From the cell containing the given text, extract its center point as [x, y] coordinate. 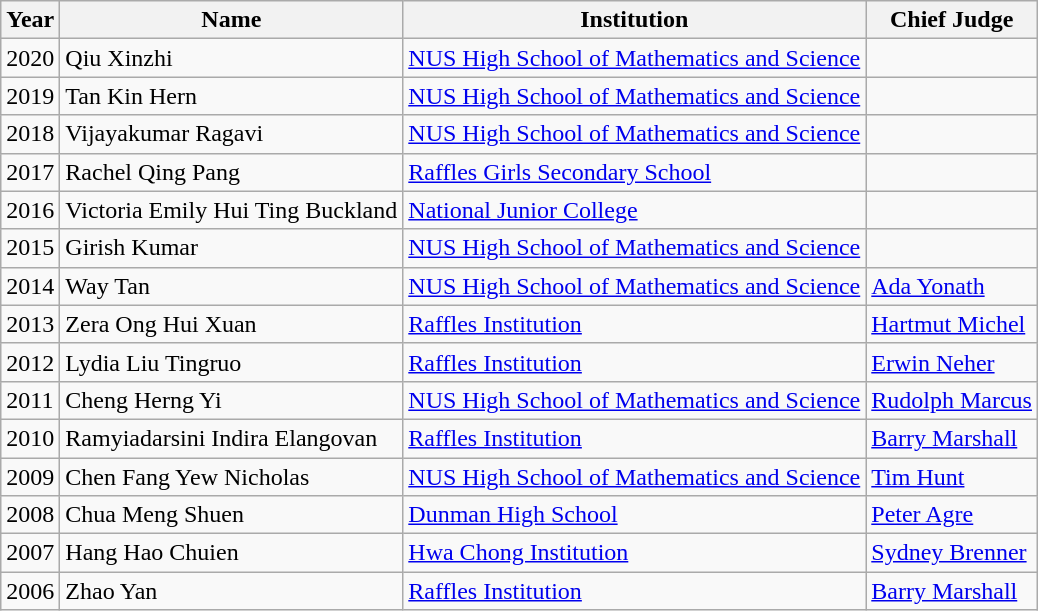
2013 [30, 324]
Sydney Brenner [952, 553]
2008 [30, 515]
2020 [30, 58]
Zhao Yan [232, 591]
Peter Agre [952, 515]
2018 [30, 134]
Girish Kumar [232, 248]
Hang Hao Chuien [232, 553]
Qiu Xinzhi [232, 58]
2006 [30, 591]
Name [232, 20]
2016 [30, 210]
2010 [30, 438]
2012 [30, 362]
Raffles Girls Secondary School [634, 172]
2014 [30, 286]
Tim Hunt [952, 477]
2011 [30, 400]
Zera Ong Hui Xuan [232, 324]
National Junior College [634, 210]
Ramyiadarsini Indira Elangovan [232, 438]
2007 [30, 553]
2015 [30, 248]
Hartmut Michel [952, 324]
Chen Fang Yew Nicholas [232, 477]
Victoria Emily Hui Ting Buckland [232, 210]
Ada Yonath [952, 286]
Lydia Liu Tingruo [232, 362]
Year [30, 20]
Erwin Neher [952, 362]
Tan Kin Hern [232, 96]
Way Tan [232, 286]
2009 [30, 477]
Dunman High School [634, 515]
Institution [634, 20]
Chief Judge [952, 20]
Rudolph Marcus [952, 400]
Chua Meng Shuen [232, 515]
2017 [30, 172]
2019 [30, 96]
Rachel Qing Pang [232, 172]
Hwa Chong Institution [634, 553]
Cheng Herng Yi [232, 400]
Vijayakumar Ragavi [232, 134]
